Output the (X, Y) coordinate of the center of the cell containing the given text.  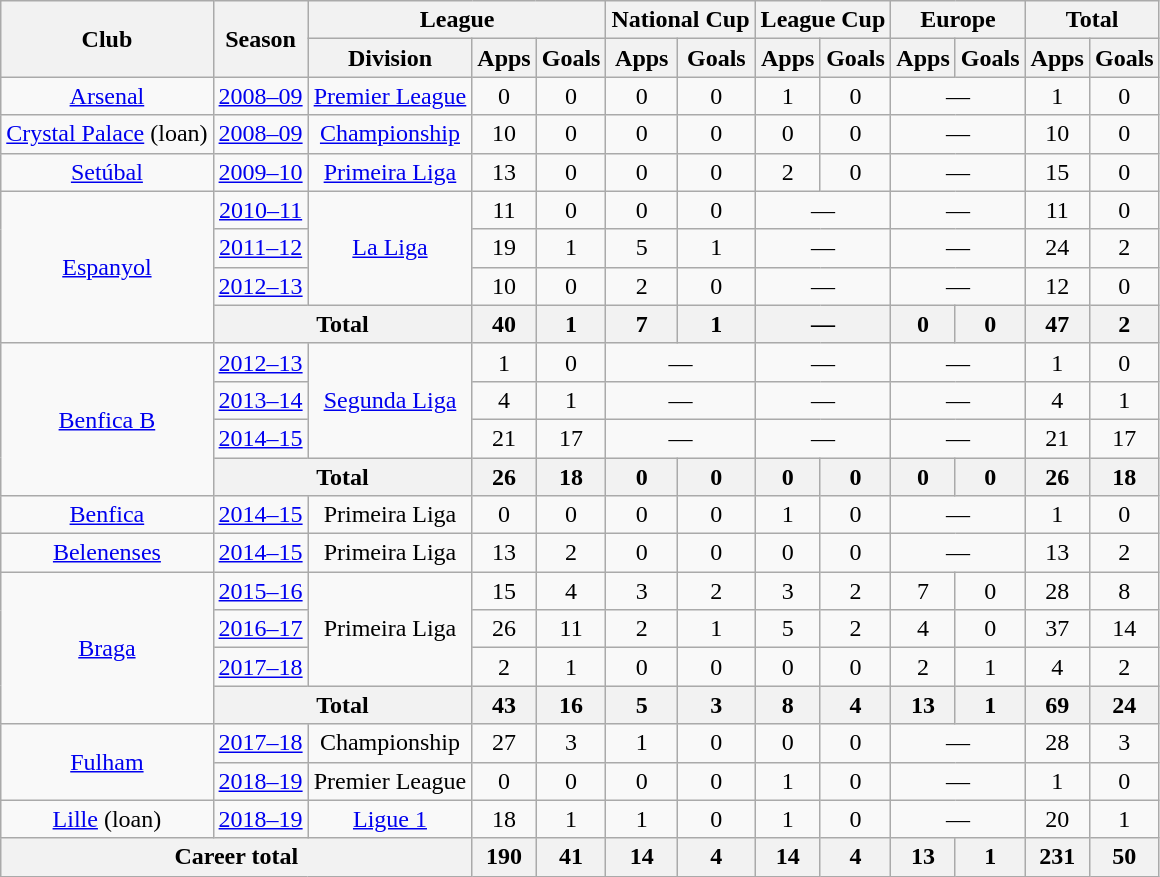
50 (1124, 857)
Crystal Palace (loan) (107, 134)
Ligue 1 (390, 819)
2009–10 (260, 172)
Benfica B (107, 419)
2010–11 (260, 210)
Division (390, 58)
2016–17 (260, 629)
Career total (236, 857)
Braga (107, 648)
Fulham (107, 762)
2011–12 (260, 248)
National Cup (680, 20)
League Cup (823, 20)
La Liga (390, 248)
Arsenal (107, 96)
19 (504, 248)
Europe (958, 20)
League (457, 20)
190 (504, 857)
Espanyol (107, 267)
40 (504, 324)
69 (1057, 705)
Setúbal (107, 172)
Benfica (107, 515)
Segunda Liga (390, 400)
2013–14 (260, 400)
12 (1057, 286)
Belenenses (107, 553)
Club (107, 39)
47 (1057, 324)
37 (1057, 629)
2015–16 (260, 591)
231 (1057, 857)
41 (571, 857)
Season (260, 39)
43 (504, 705)
Lille (loan) (107, 819)
16 (571, 705)
20 (1057, 819)
27 (504, 743)
